From the cell containing the given text, extract its center point as (x, y) coordinate. 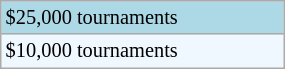
$10,000 tournaments (142, 51)
$25,000 tournaments (142, 17)
